For the text-containing cell, return its midpoint in (X, Y) coordinate format. 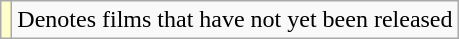
Denotes films that have not yet been released (235, 20)
